Scan for the cell matching the given text and deliver its [X, Y] coordinate at center. 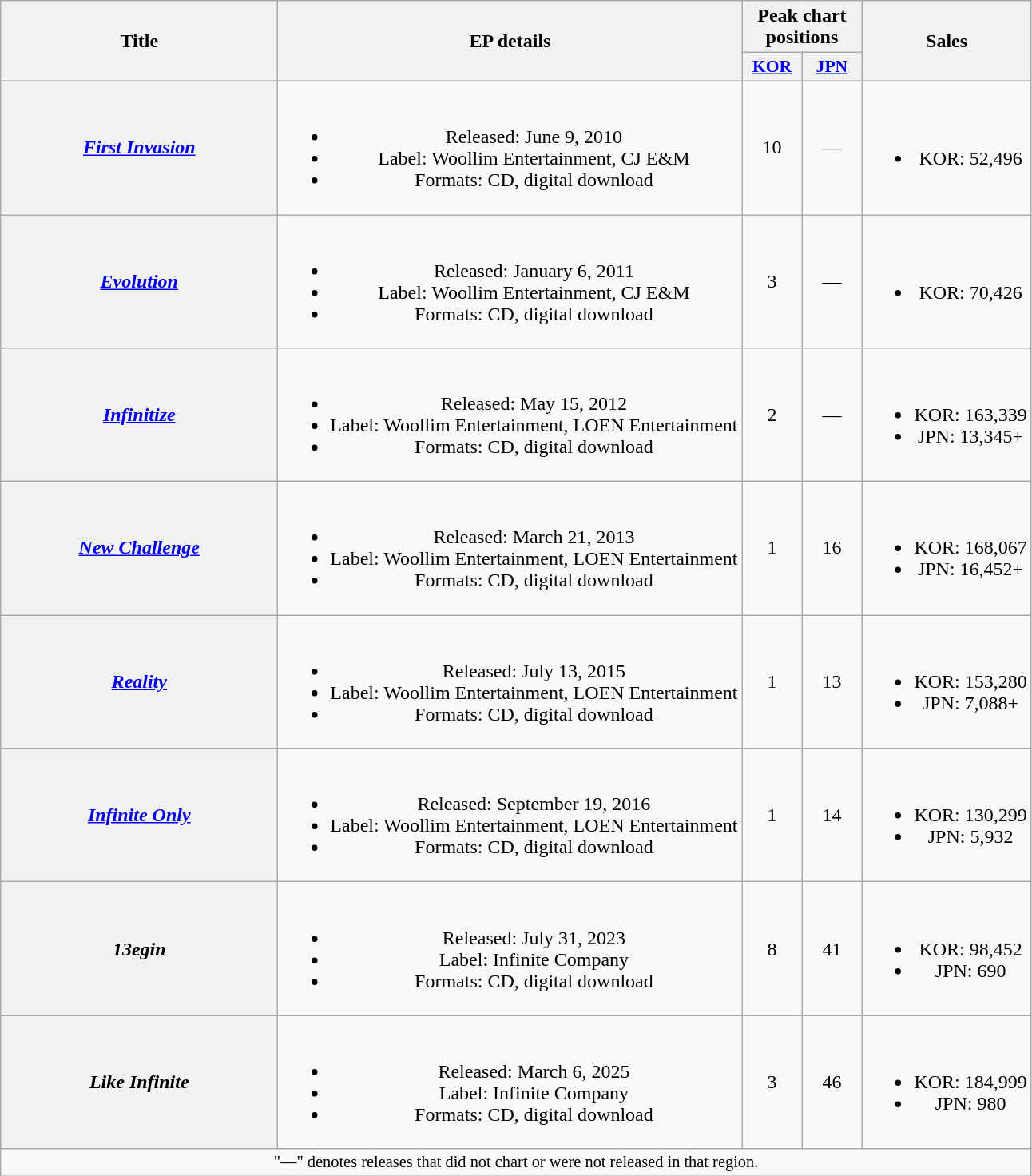
Released: March 21, 2013Label: Woollim Entertainment, LOEN EntertainmentFormats: CD, digital download [510, 548]
KOR: 70,426 [947, 281]
Like Infinite [139, 1082]
Title [139, 42]
Released: May 15, 2012Label: Woollim Entertainment, LOEN EntertainmentFormats: CD, digital download [510, 415]
Infinitize [139, 415]
New Challenge [139, 548]
JPN [832, 67]
KOR: 184,999JPN: 980 [947, 1082]
Released: June 9, 2010Label: Woollim Entertainment, CJ E&MFormats: CD, digital download [510, 147]
Released: March 6, 2025Label: Infinite CompanyFormats: CD, digital download [510, 1082]
Released: July 31, 2023Label: Infinite CompanyFormats: CD, digital download [510, 949]
KOR: 98,452JPN: 690 [947, 949]
Reality [139, 682]
Evolution [139, 281]
EP details [510, 42]
"—" denotes releases that did not chart or were not released in that region. [516, 1162]
Released: September 19, 2016Label: Woollim Entertainment, LOEN EntertainmentFormats: CD, digital download [510, 815]
Peak chart positions [802, 27]
8 [772, 949]
KOR: 153,280JPN: 7,088+ [947, 682]
KOR: 163,339JPN: 13,345+ [947, 415]
Released: January 6, 2011Label: Woollim Entertainment, CJ E&MFormats: CD, digital download [510, 281]
KOR [772, 67]
13egin [139, 949]
14 [832, 815]
16 [832, 548]
Sales [947, 42]
KOR: 52,496 [947, 147]
Infinite Only [139, 815]
Released: July 13, 2015Label: Woollim Entertainment, LOEN EntertainmentFormats: CD, digital download [510, 682]
2 [772, 415]
KOR: 130,299JPN: 5,932 [947, 815]
41 [832, 949]
KOR: 168,067JPN: 16,452+ [947, 548]
13 [832, 682]
46 [832, 1082]
10 [772, 147]
First Invasion [139, 147]
